Provide the [X, Y] coordinate of the cell's center where the given text is located.  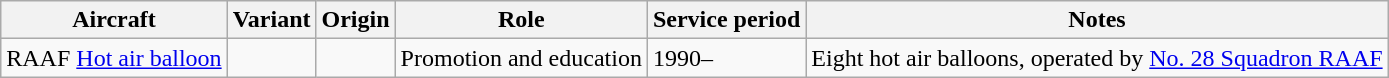
Notes [1097, 20]
RAAF Hot air balloon [114, 58]
1990– [726, 58]
Service period [726, 20]
Eight hot air balloons, operated by No. 28 Squadron RAAF [1097, 58]
Role [521, 20]
Variant [272, 20]
Origin [356, 20]
Aircraft [114, 20]
Promotion and education [521, 58]
